Search for the cell housing the specified text and yield its [x, y] center coordinate. 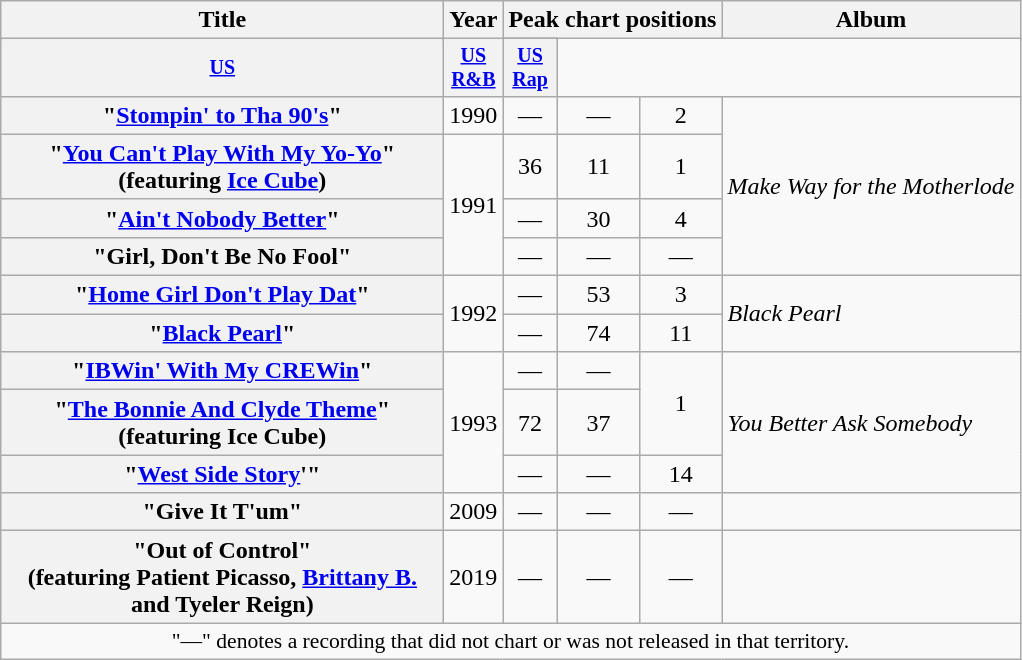
37 [598, 422]
US Rap [530, 68]
"The Bonnie And Clyde Theme"(featuring Ice Cube) [222, 422]
"Out of Control"(featuring Patient Picasso, Brittany B. and Tyeler Reign) [222, 577]
"You Can't Play With My Yo-Yo"(featuring Ice Cube) [222, 166]
Title [222, 20]
Black Pearl [871, 314]
1990 [474, 115]
2 [681, 115]
Album [871, 20]
US [222, 68]
4 [681, 218]
30 [598, 218]
US R&B [474, 68]
"IBWin' With My CREWin" [222, 371]
"Stompin' to Tha 90's" [222, 115]
3 [681, 295]
Year [474, 20]
74 [598, 333]
You Better Ask Somebody [871, 422]
2019 [474, 577]
Peak chart positions [612, 20]
2009 [474, 512]
1992 [474, 314]
72 [530, 422]
"West Side Story'" [222, 474]
53 [598, 295]
14 [681, 474]
1991 [474, 204]
"Home Girl Don't Play Dat" [222, 295]
1993 [474, 422]
"—" denotes a recording that did not chart or was not released in that territory. [510, 641]
Make Way for the Motherlode [871, 186]
"Give It T'um" [222, 512]
"Black Pearl" [222, 333]
36 [530, 166]
"Ain't Nobody Better" [222, 218]
"Girl, Don't Be No Fool" [222, 256]
